Locate the cell with the specified text and output its (X, Y) center coordinate. 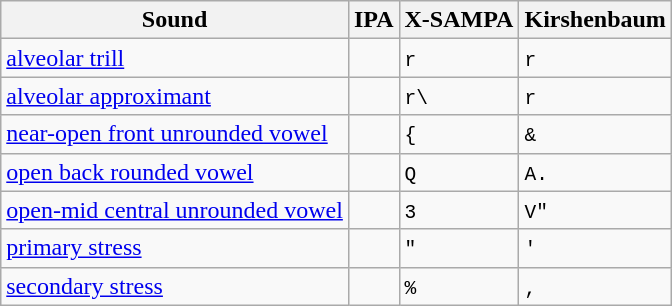
% (459, 286)
& (595, 134)
near-open front unrounded vowel (175, 134)
" (459, 248)
open back rounded vowel (175, 172)
Q (459, 172)
Kirshenbaum (595, 20)
alveolar trill (175, 58)
secondary stress (175, 286)
alveolar approximant (175, 96)
Sound (175, 20)
IPA (374, 20)
' (595, 248)
, (595, 286)
3 (459, 210)
r\ (459, 96)
X-SAMPA (459, 20)
open-mid central unrounded vowel (175, 210)
primary stress (175, 248)
V" (595, 210)
{ (459, 134)
A. (595, 172)
